Provide the (x, y) coordinate of the cell's center where the given text is located.  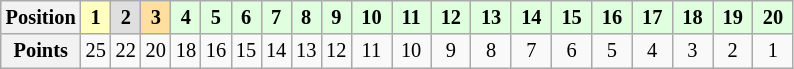
17 (652, 17)
Points (41, 51)
25 (96, 51)
19 (733, 17)
Position (41, 17)
22 (126, 51)
